Pinpoint the cell where the given text exists, returning its [X, Y] midpoint coordinate. 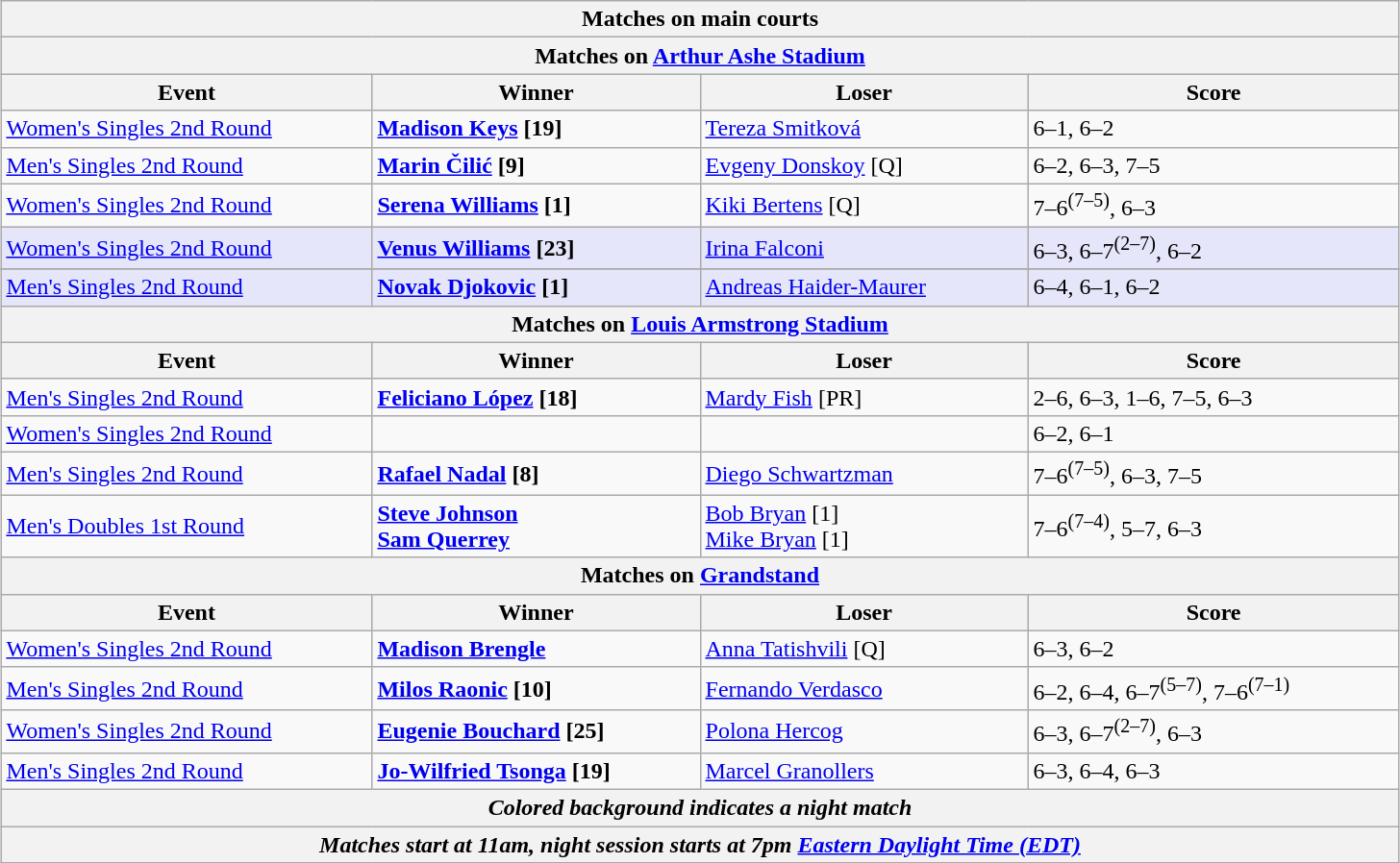
6–2, 6–4, 6–7(5–7), 7–6(7–1) [1213, 688]
6–2, 6–3, 7–5 [1213, 165]
Tereza Smitková [863, 129]
Diego Schwartzman [863, 473]
7–6(7–5), 6–3, 7–5 [1213, 473]
Madison Brengle [537, 649]
6–3, 6–4, 6–3 [1213, 771]
Feliciano López [18] [537, 397]
Kiki Bertens [Q] [863, 206]
Venus Williams [23] [537, 248]
Colored background indicates a night match [700, 807]
Eugenie Bouchard [25] [537, 732]
6–3, 6–7(2–7), 6–2 [1213, 248]
Milos Raonic [10] [537, 688]
Matches on Louis Armstrong Stadium [700, 324]
7–6(7–4), 5–7, 6–3 [1213, 527]
6–4, 6–1, 6–2 [1213, 287]
Steve Johnson Sam Querrey [537, 527]
Novak Djokovic [1] [537, 287]
6–3, 6–7(2–7), 6–3 [1213, 732]
Andreas Haider-Maurer [863, 287]
2–6, 6–3, 1–6, 7–5, 6–3 [1213, 397]
Mardy Fish [PR] [863, 397]
6–1, 6–2 [1213, 129]
Serena Williams [1] [537, 206]
Evgeny Donskoy [Q] [863, 165]
Marcel Granollers [863, 771]
Madison Keys [19] [537, 129]
Matches start at 11am, night session starts at 7pm Eastern Daylight Time (EDT) [700, 845]
Matches on Grandstand [700, 576]
Jo-Wilfried Tsonga [19] [537, 771]
Polona Hercog [863, 732]
Men's Doubles 1st Round [187, 527]
Rafael Nadal [8] [537, 473]
Anna Tatishvili [Q] [863, 649]
6–2, 6–1 [1213, 433]
Bob Bryan [1] Mike Bryan [1] [863, 527]
Irina Falconi [863, 248]
Matches on main courts [700, 19]
7–6(7–5), 6–3 [1213, 206]
Marin Čilić [9] [537, 165]
Fernando Verdasco [863, 688]
Matches on Arthur Ashe Stadium [700, 56]
6–3, 6–2 [1213, 649]
